Determine the (x, y) coordinate at the center of the cell enclosing the given text.  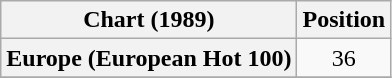
Position (344, 20)
Chart (1989) (149, 20)
36 (344, 58)
Europe (European Hot 100) (149, 58)
